Find where the given text appears and provide that cell's center as (x, y) coordinate. 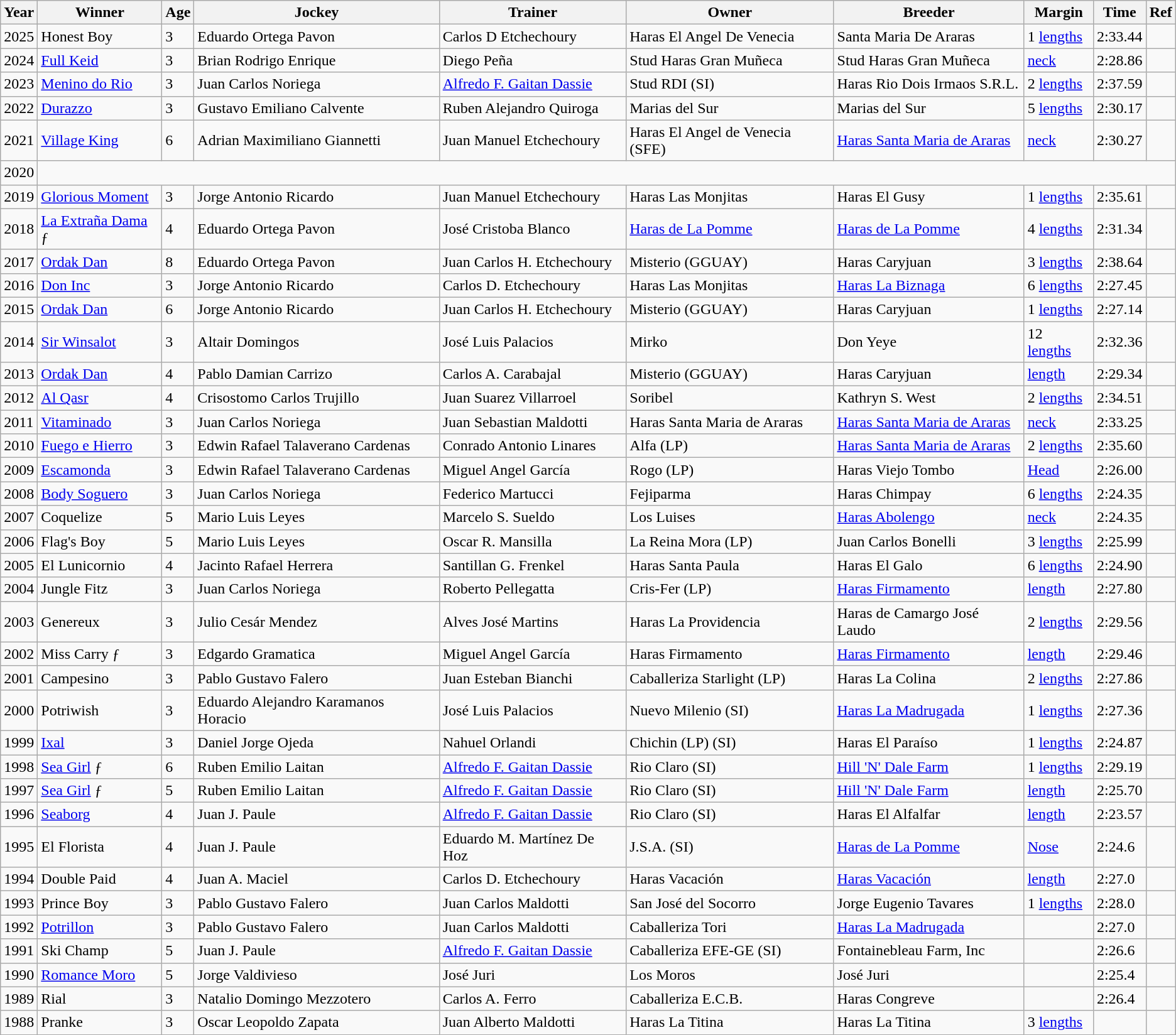
Potriwish (100, 710)
2002 (19, 654)
Adrian Maximiliano Giannetti (317, 141)
1988 (19, 1022)
Santillan G. Frenkel (533, 565)
Flag's Boy (100, 541)
Juan Esteban Bianchi (533, 678)
Full Keid (100, 60)
Potrillon (100, 927)
Eduardo M. Martínez De Hoz (533, 847)
Brian Rodrigo Enrique (317, 60)
2000 (19, 710)
Age (178, 13)
2:30.17 (1119, 108)
Oscar R. Mansilla (533, 541)
Diego Peña (533, 60)
2:33.44 (1119, 36)
Fontainebleau Farm, Inc (928, 951)
2:25.70 (1119, 791)
Pablo Damian Carrizo (317, 374)
2007 (19, 517)
J.S.A. (SI) (730, 847)
Juan A. Maciel (317, 879)
Juan Suarez Villarroel (533, 398)
Haras Santa Paula (730, 565)
2:27.80 (1119, 589)
Prince Boy (100, 903)
Alfa (LP) (730, 446)
Chichin (LP) (SI) (730, 742)
Rogo (LP) (730, 470)
Haras El Angel de Venecia (SFE) (730, 141)
2024 (19, 60)
2:33.25 (1119, 422)
1998 (19, 767)
2023 (19, 84)
2019 (19, 197)
2:27.36 (1119, 710)
Glorious Moment (100, 197)
Honest Boy (100, 36)
Oscar Leopoldo Zapata (317, 1022)
2003 (19, 622)
2:27.86 (1119, 678)
2021 (19, 141)
Haras El Alfalfar (928, 815)
2016 (19, 285)
2:29.34 (1119, 374)
2020 (19, 173)
San José del Socorro (730, 903)
2013 (19, 374)
1992 (19, 927)
La Extraña Dama ƒ (100, 229)
2:30.27 (1119, 141)
2025 (19, 36)
2001 (19, 678)
Nahuel Orlandi (533, 742)
2:25.99 (1119, 541)
1997 (19, 791)
Jorge Valdivieso (317, 975)
2:29.56 (1119, 622)
Caballeriza EFE-GE (SI) (730, 951)
Village King (100, 141)
2015 (19, 309)
Gustavo Emiliano Calvente (317, 108)
Nuevo Milenio (SI) (730, 710)
2:35.60 (1119, 446)
Julio Cesár Mendez (317, 622)
Carlos D Etchechoury (533, 36)
2010 (19, 446)
2:27.45 (1119, 285)
Los Luises (730, 517)
Roberto Pellegatta (533, 589)
Carlos A. Ferro (533, 999)
Los Moros (730, 975)
Coquelize (100, 517)
Ref (1161, 13)
Natalio Domingo Mezzotero (317, 999)
1995 (19, 847)
Haras El Paraíso (928, 742)
2:34.51 (1119, 398)
Fejiparma (730, 494)
Campesino (100, 678)
2:38.64 (1119, 261)
Al Qasr (100, 398)
Sir Winsalot (100, 342)
Year (19, 13)
Jockey (317, 13)
Body Soguero (100, 494)
Escamonda (100, 470)
8 (178, 261)
1993 (19, 903)
Caballeriza E.C.B. (730, 999)
Haras Rio Dois Irmaos S.R.L. (928, 84)
2022 (19, 108)
Ruben Alejandro Quiroga (533, 108)
2018 (19, 229)
Juan Carlos Bonelli (928, 541)
La Reina Mora (LP) (730, 541)
Trainer (533, 13)
Cris-Fer (LP) (730, 589)
1999 (19, 742)
Soribel (730, 398)
2:25.4 (1119, 975)
Altair Domingos (317, 342)
Don Yeye (928, 342)
2:32.36 (1119, 342)
Seaborg (100, 815)
1990 (19, 975)
2:24.90 (1119, 565)
Crisostomo Carlos Trujillo (317, 398)
Don Inc (100, 285)
2004 (19, 589)
Caballeriza Starlight (LP) (730, 678)
2:35.61 (1119, 197)
Haras Viejo Tombo (928, 470)
Juan Sebastian Maldotti (533, 422)
1991 (19, 951)
5 lengths (1059, 108)
2012 (19, 398)
José Cristoba Blanco (533, 229)
Head (1059, 470)
Haras de Camargo José Laudo (928, 622)
Fuego e Hierro (100, 446)
Daniel Jorge Ojeda (317, 742)
1996 (19, 815)
Miss Carry ƒ (100, 654)
2:37.59 (1119, 84)
Mirko (730, 342)
Winner (100, 13)
Ixal (100, 742)
2017 (19, 261)
2:27.14 (1119, 309)
Edgardo Gramatica (317, 654)
Eduardo Alejandro Karamanos Horacio (317, 710)
2:24.6 (1119, 847)
Haras El Galo (928, 565)
Time (1119, 13)
Haras La Colina (928, 678)
4 lengths (1059, 229)
Juan Alberto Maldotti (533, 1022)
Romance Moro (100, 975)
Pranke (100, 1022)
Jacinto Rafael Herrera (317, 565)
Jungle Fitz (100, 589)
12 lengths (1059, 342)
1994 (19, 879)
2:29.19 (1119, 767)
Ski Champ (100, 951)
2:26.4 (1119, 999)
2006 (19, 541)
2:29.46 (1119, 654)
Jorge Eugenio Tavares (928, 903)
Vitaminado (100, 422)
Genereux (100, 622)
2005 (19, 565)
El Lunicornio (100, 565)
Marcelo S. Sueldo (533, 517)
Stud RDI (SI) (730, 84)
2:28.0 (1119, 903)
Caballeriza Tori (730, 927)
Haras La Providencia (730, 622)
Haras Chimpay (928, 494)
Double Paid (100, 879)
Haras El Gusy (928, 197)
Nose (1059, 847)
2008 (19, 494)
Conrado Antonio Linares (533, 446)
Margin (1059, 13)
2:24.87 (1119, 742)
2:28.86 (1119, 60)
2009 (19, 470)
Federico Martucci (533, 494)
Menino do Rio (100, 84)
Santa Maria De Araras (928, 36)
2:26.6 (1119, 951)
2011 (19, 422)
Owner (730, 13)
Haras La Biznaga (928, 285)
Durazzo (100, 108)
2:31.34 (1119, 229)
Rial (100, 999)
Kathryn S. West (928, 398)
Carlos A. Carabajal (533, 374)
2:23.57 (1119, 815)
Haras Congreve (928, 999)
Alves José Martins (533, 622)
Haras Abolengo (928, 517)
Haras El Angel De Venecia (730, 36)
El Florista (100, 847)
2014 (19, 342)
Breeder (928, 13)
2:26.00 (1119, 470)
1989 (19, 999)
